Provide the [X, Y] coordinate of the cell's center where the given text is located.  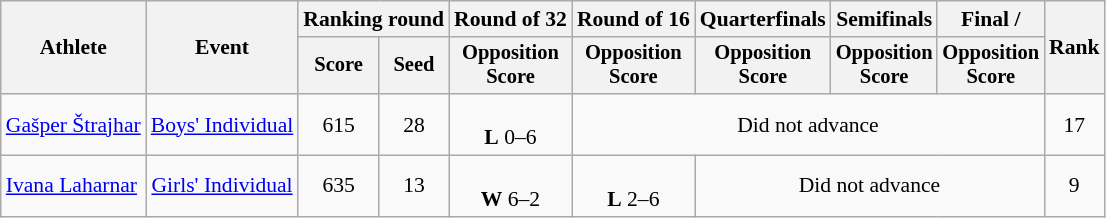
13 [414, 186]
Gašper Štrajhar [74, 124]
Boys' Individual [222, 124]
28 [414, 124]
Semifinals [884, 19]
Girls' Individual [222, 186]
Athlete [74, 48]
L 0–6 [510, 124]
Quarterfinals [763, 19]
Final / [990, 19]
L 2–6 [634, 186]
635 [338, 186]
Rank [1074, 48]
9 [1074, 186]
Event [222, 48]
Ranking round [374, 19]
Round of 16 [634, 19]
Round of 32 [510, 19]
Seed [414, 66]
W 6–2 [510, 186]
17 [1074, 124]
Score [338, 66]
615 [338, 124]
Ivana Laharnar [74, 186]
